Locate the cell with the specified text and output its [x, y] center coordinate. 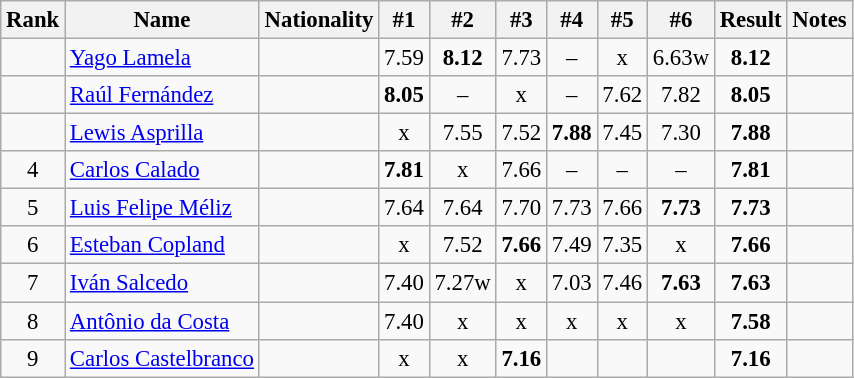
Result [750, 20]
#2 [462, 20]
Carlos Castelbranco [162, 358]
#6 [680, 20]
9 [33, 358]
6 [33, 245]
7.30 [680, 133]
Carlos Calado [162, 170]
7.62 [622, 95]
Name [162, 20]
#1 [404, 20]
7.45 [622, 133]
Esteban Copland [162, 245]
6.63w [680, 58]
7.58 [750, 321]
Notes [820, 20]
7.55 [462, 133]
7.59 [404, 58]
Antônio da Costa [162, 321]
7.82 [680, 95]
7.27w [462, 283]
#4 [572, 20]
Raúl Fernández [162, 95]
Luis Felipe Méliz [162, 208]
7.03 [572, 283]
4 [33, 170]
#5 [622, 20]
7 [33, 283]
Rank [33, 20]
8 [33, 321]
5 [33, 208]
Yago Lamela [162, 58]
7.70 [521, 208]
#3 [521, 20]
Iván Salcedo [162, 283]
7.49 [572, 245]
7.46 [622, 283]
7.35 [622, 245]
Lewis Asprilla [162, 133]
Nationality [318, 20]
